Search for the cell housing the specified text and yield its (X, Y) center coordinate. 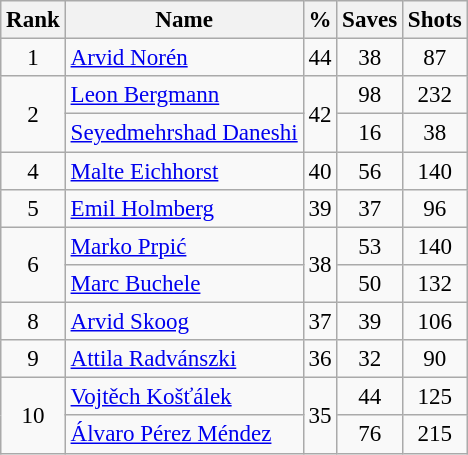
215 (435, 435)
1 (33, 58)
4 (33, 171)
Arvid Norén (184, 58)
Attila Radvánszki (184, 359)
232 (435, 95)
76 (370, 435)
Malte Eichhorst (184, 171)
Vojtěch Košťálek (184, 397)
40 (320, 171)
56 (370, 171)
Álvaro Pérez Méndez (184, 435)
35 (320, 416)
87 (435, 58)
8 (33, 322)
50 (370, 284)
32 (370, 359)
Leon Bergmann (184, 95)
% (320, 20)
90 (435, 359)
53 (370, 246)
98 (370, 95)
Rank (33, 20)
Emil Holmberg (184, 209)
16 (370, 133)
106 (435, 322)
42 (320, 114)
Shots (435, 20)
36 (320, 359)
6 (33, 264)
132 (435, 284)
Seyedmehrshad Daneshi (184, 133)
Marko Prpić (184, 246)
Marc Buchele (184, 284)
Arvid Skoog (184, 322)
2 (33, 114)
10 (33, 416)
96 (435, 209)
Saves (370, 20)
5 (33, 209)
125 (435, 397)
Name (184, 20)
9 (33, 359)
